Pinpoint the cell where the given text exists, returning its (X, Y) midpoint coordinate. 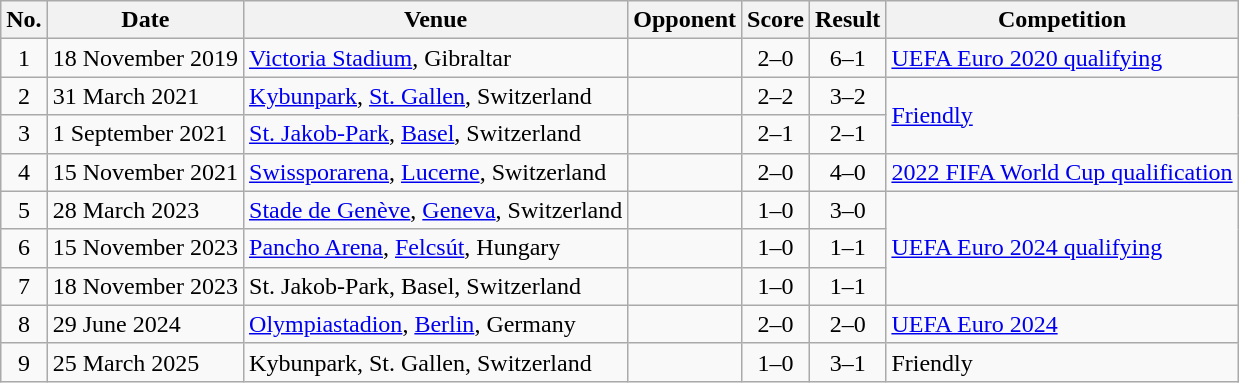
9 (24, 362)
3–1 (847, 362)
UEFA Euro 2024 qualifying (1062, 248)
Opponent (685, 20)
3 (24, 134)
15 November 2021 (145, 172)
8 (24, 324)
18 November 2023 (145, 286)
2 (24, 96)
15 November 2023 (145, 248)
Stade de Genève, Geneva, Switzerland (436, 210)
2022 FIFA World Cup qualification (1062, 172)
Date (145, 20)
UEFA Euro 2020 qualifying (1062, 58)
UEFA Euro 2024 (1062, 324)
Pancho Arena, Felcsút, Hungary (436, 248)
Competition (1062, 20)
4–0 (847, 172)
Swissporarena, Lucerne, Switzerland (436, 172)
2–2 (776, 96)
18 November 2019 (145, 58)
No. (24, 20)
1 (24, 58)
28 March 2023 (145, 210)
29 June 2024 (145, 324)
Venue (436, 20)
Score (776, 20)
7 (24, 286)
31 March 2021 (145, 96)
Olympiastadion, Berlin, Germany (436, 324)
6 (24, 248)
1 September 2021 (145, 134)
25 March 2025 (145, 362)
Victoria Stadium, Gibraltar (436, 58)
Result (847, 20)
6–1 (847, 58)
3–2 (847, 96)
5 (24, 210)
3–0 (847, 210)
4 (24, 172)
